Capture the cell that displays the provided text and extract its [x, y] central coordinate. 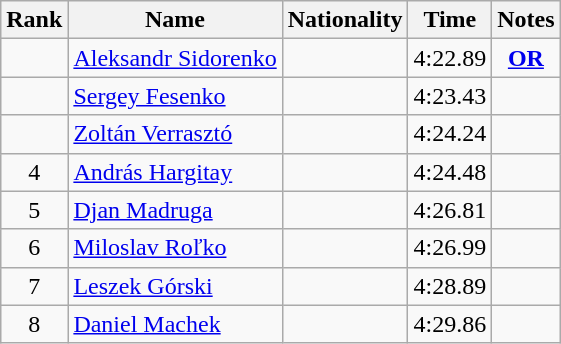
4:28.89 [450, 286]
4:23.43 [450, 96]
Daniel Machek [175, 324]
4:24.48 [450, 172]
8 [34, 324]
6 [34, 248]
4:24.24 [450, 134]
Notes [526, 20]
4:29.86 [450, 324]
4:22.89 [450, 58]
OR [526, 58]
Nationality [345, 20]
Rank [34, 20]
4:26.81 [450, 210]
András Hargitay [175, 172]
4 [34, 172]
Miloslav Roľko [175, 248]
Djan Madruga [175, 210]
5 [34, 210]
Name [175, 20]
4:26.99 [450, 248]
7 [34, 286]
Leszek Górski [175, 286]
Aleksandr Sidorenko [175, 58]
Sergey Fesenko [175, 96]
Zoltán Verrasztó [175, 134]
Time [450, 20]
